From the cell containing the given text, extract its center point as [X, Y] coordinate. 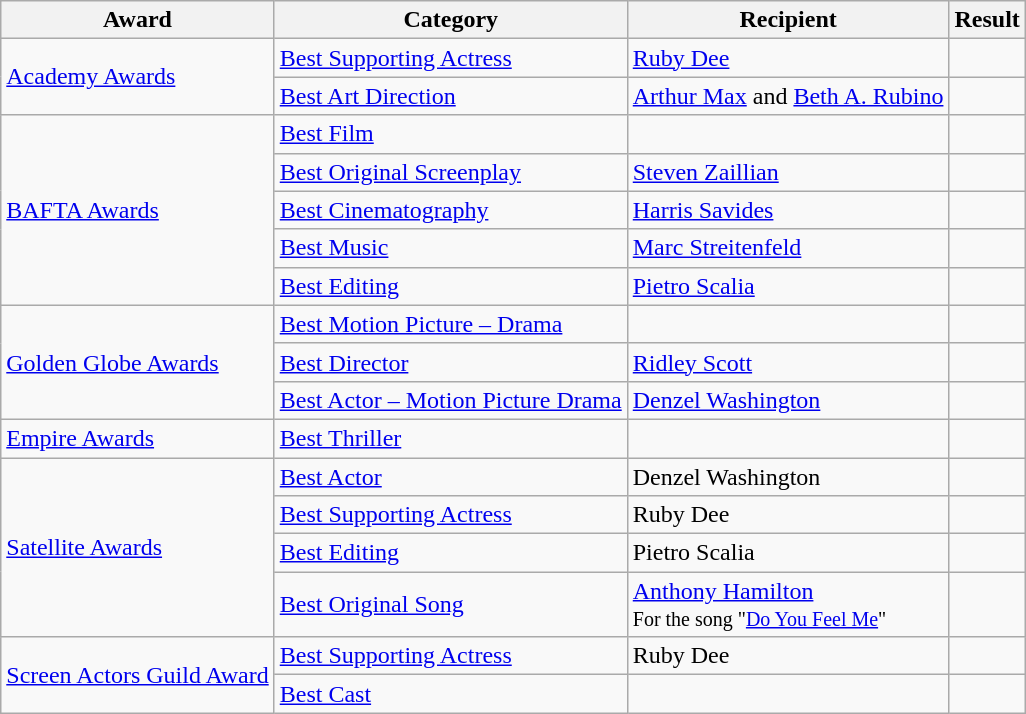
Best Film [450, 134]
Marc Streitenfeld [788, 248]
Academy Awards [138, 77]
Best Original Screenplay [450, 172]
Best Cast [450, 694]
Category [450, 20]
Ridley Scott [788, 362]
Arthur Max and Beth A. Rubino [788, 96]
Best Original Song [450, 604]
Screen Actors Guild Award [138, 675]
Best Actor – Motion Picture Drama [450, 400]
Satellite Awards [138, 548]
Best Motion Picture – Drama [450, 324]
BAFTA Awards [138, 210]
Steven Zaillian [788, 172]
Award [138, 20]
Anthony HamiltonFor the song "Do You Feel Me" [788, 604]
Best Art Direction [450, 96]
Best Music [450, 248]
Golden Globe Awards [138, 362]
Best Director [450, 362]
Empire Awards [138, 438]
Harris Savides [788, 210]
Best Actor [450, 477]
Best Thriller [450, 438]
Best Cinematography [450, 210]
Recipient [788, 20]
Result [987, 20]
